Return the [X, Y] coordinate for the center point of the cell that contains the specified text.  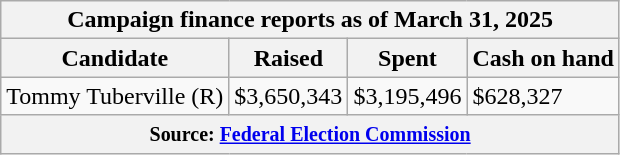
Raised [288, 58]
Candidate [115, 58]
Source: Federal Election Commission [310, 134]
$3,650,343 [288, 96]
Cash on hand [543, 58]
Tommy Tuberville (R) [115, 96]
$3,195,496 [408, 96]
$628,327 [543, 96]
Spent [408, 58]
Campaign finance reports as of March 31, 2025 [310, 20]
